Return the [x, y] coordinate for the center point of the cell that contains the specified text.  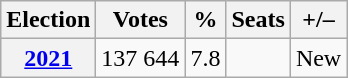
New [318, 58]
137 644 [140, 58]
% [206, 20]
2021 [48, 58]
Votes [140, 20]
+/– [318, 20]
Election [48, 20]
Seats [258, 20]
7.8 [206, 58]
